Pinpoint the cell where the given text exists, returning its (x, y) midpoint coordinate. 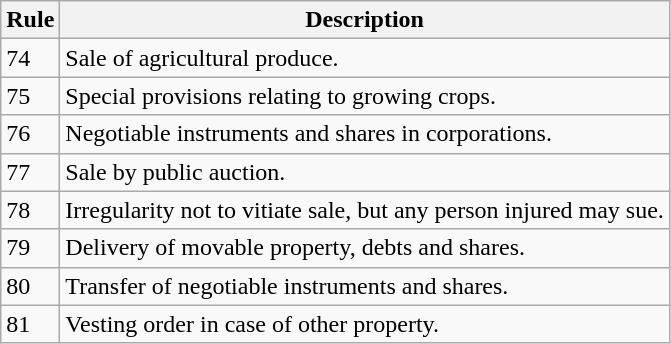
Vesting order in case of other property. (365, 324)
74 (30, 58)
Sale of agricultural produce. (365, 58)
Description (365, 20)
Irregularity not to vitiate sale, but any person injured may sue. (365, 210)
80 (30, 286)
Special provisions relating to growing crops. (365, 96)
78 (30, 210)
75 (30, 96)
79 (30, 248)
Negotiable instruments and shares in corporations. (365, 134)
Delivery of movable property, debts and shares. (365, 248)
Transfer of negotiable instruments and shares. (365, 286)
76 (30, 134)
77 (30, 172)
Rule (30, 20)
Sale by public auction. (365, 172)
81 (30, 324)
